Locate the cell with the specified text and output its [x, y] center coordinate. 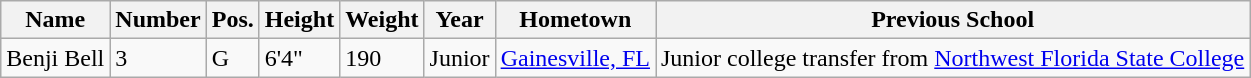
Number [158, 20]
Weight [382, 20]
Junior [460, 58]
Year [460, 20]
Previous School [953, 20]
Benji Bell [56, 58]
G [232, 58]
3 [158, 58]
Hometown [575, 20]
Name [56, 20]
6'4" [299, 58]
Junior college transfer from Northwest Florida State College [953, 58]
Pos. [232, 20]
Height [299, 20]
Gainesville, FL [575, 58]
190 [382, 58]
